For the text-containing cell, return its midpoint in [X, Y] coordinate format. 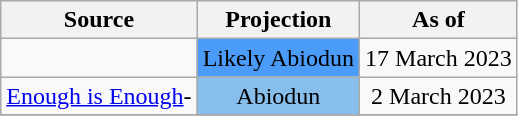
Abiodun [278, 96]
Source [99, 20]
Enough is Enough- [99, 96]
Projection [278, 20]
17 March 2023 [439, 58]
2 March 2023 [439, 96]
Likely Abiodun [278, 58]
As of [439, 20]
